Scan for the cell matching the given text and deliver its (x, y) coordinate at center. 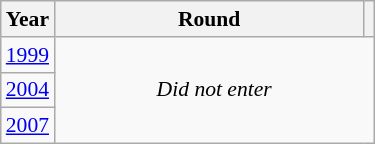
Did not enter (214, 90)
2007 (28, 126)
2004 (28, 90)
Round (209, 19)
1999 (28, 55)
Year (28, 19)
